Return (X, Y) of the center of cell containing provided text 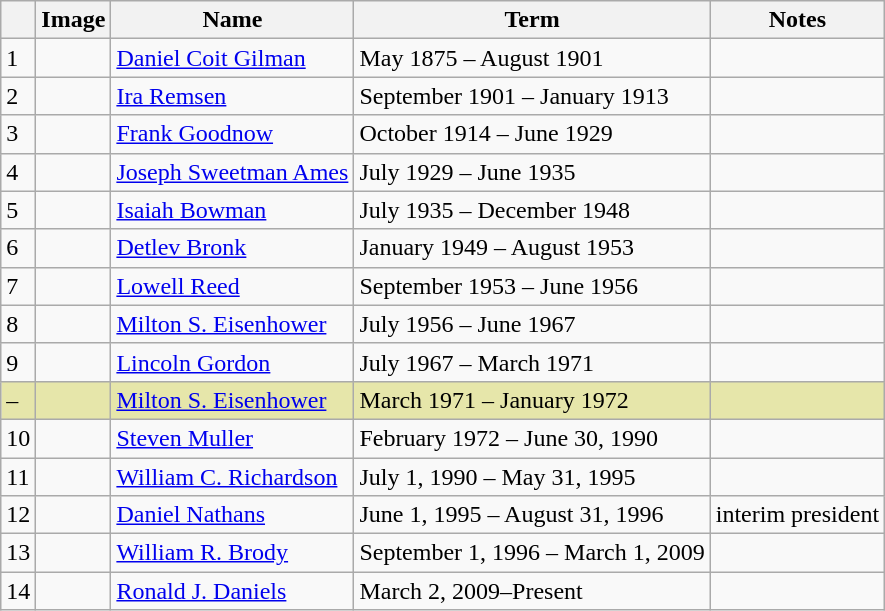
September 1953 – June 1956 (532, 286)
September 1, 1996 – March 1, 2009 (532, 553)
Frank Goodnow (232, 134)
May 1875 – August 1901 (532, 58)
October 1914 – June 1929 (532, 134)
Steven Muller (232, 438)
Ronald J. Daniels (232, 591)
10 (18, 438)
Term (532, 20)
Detlev Bronk (232, 248)
June 1, 1995 – August 31, 1996 (532, 515)
interim president (797, 515)
Isaiah Bowman (232, 210)
July 1935 – December 1948 (532, 210)
Lincoln Gordon (232, 362)
July 1956 – June 1967 (532, 324)
12 (18, 515)
5 (18, 210)
1 (18, 58)
7 (18, 286)
March 1971 – January 1972 (532, 400)
July 1967 – March 1971 (532, 362)
11 (18, 477)
4 (18, 172)
9 (18, 362)
8 (18, 324)
July 1929 – June 1935 (532, 172)
Lowell Reed (232, 286)
Joseph Sweetman Ames (232, 172)
13 (18, 553)
January 1949 – August 1953 (532, 248)
Daniel Nathans (232, 515)
February 1972 – June 30, 1990 (532, 438)
Notes (797, 20)
Name (232, 20)
William C. Richardson (232, 477)
3 (18, 134)
September 1901 – January 1913 (532, 96)
– (18, 400)
Image (74, 20)
6 (18, 248)
2 (18, 96)
Ira Remsen (232, 96)
July 1, 1990 – May 31, 1995 (532, 477)
William R. Brody (232, 553)
14 (18, 591)
Daniel Coit Gilman (232, 58)
March 2, 2009–Present (532, 591)
